Find where the given text appears and provide that cell's center as [X, Y] coordinate. 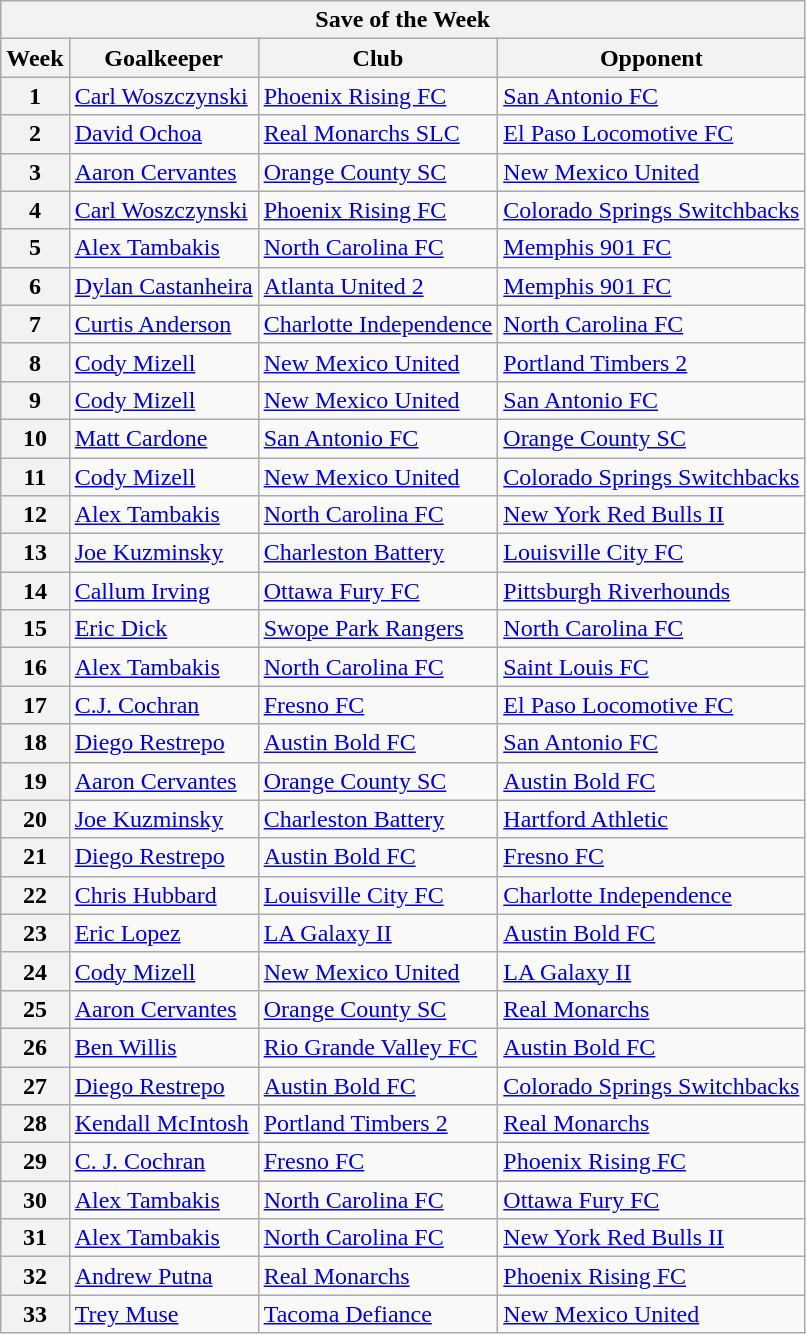
10 [35, 438]
23 [35, 933]
Real Monarchs SLC [378, 134]
1 [35, 96]
33 [35, 1314]
Save of the Week [403, 20]
Ben Willis [164, 1047]
18 [35, 743]
Curtis Anderson [164, 324]
7 [35, 324]
Club [378, 58]
Matt Cardone [164, 438]
30 [35, 1200]
31 [35, 1238]
29 [35, 1162]
11 [35, 477]
Dylan Castanheira [164, 286]
20 [35, 819]
9 [35, 400]
25 [35, 1009]
13 [35, 553]
Callum Irving [164, 591]
C.J. Cochran [164, 705]
Andrew Putna [164, 1276]
28 [35, 1124]
32 [35, 1276]
Swope Park Rangers [378, 629]
24 [35, 971]
17 [35, 705]
Pittsburgh Riverhounds [652, 591]
Trey Muse [164, 1314]
Chris Hubbard [164, 895]
12 [35, 515]
Eric Lopez [164, 933]
Goalkeeper [164, 58]
6 [35, 286]
14 [35, 591]
26 [35, 1047]
16 [35, 667]
27 [35, 1085]
Kendall McIntosh [164, 1124]
Week [35, 58]
Saint Louis FC [652, 667]
Rio Grande Valley FC [378, 1047]
Hartford Athletic [652, 819]
21 [35, 857]
C. J. Cochran [164, 1162]
Opponent [652, 58]
4 [35, 210]
5 [35, 248]
22 [35, 895]
Eric Dick [164, 629]
David Ochoa [164, 134]
8 [35, 362]
2 [35, 134]
15 [35, 629]
3 [35, 172]
Atlanta United 2 [378, 286]
Tacoma Defiance [378, 1314]
19 [35, 781]
